Return [X, Y] of the center of cell containing provided text 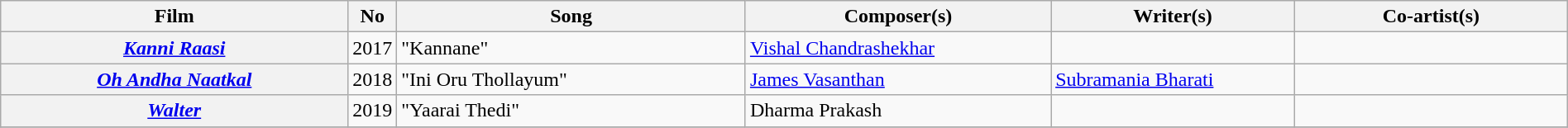
Composer(s) [898, 17]
Kanni Raasi [174, 48]
James Vasanthan [898, 79]
2019 [372, 111]
2017 [372, 48]
"Ini Oru Thollayum" [571, 79]
"Yaarai Thedi" [571, 111]
"Kannane" [571, 48]
Subramania Bharati [1173, 79]
Writer(s) [1173, 17]
Co-artist(s) [1432, 17]
Walter [174, 111]
No [372, 17]
Oh Andha Naatkal [174, 79]
Dharma Prakash [898, 111]
Song [571, 17]
Film [174, 17]
2018 [372, 79]
Vishal Chandrashekhar [898, 48]
